Determine the [X, Y] coordinate at the center of the cell enclosing the given text.  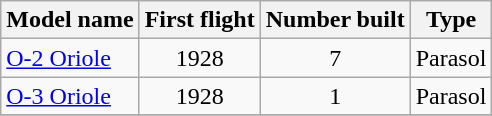
7 [335, 58]
Type [451, 20]
Number built [335, 20]
Model name [70, 20]
O-2 Oriole [70, 58]
O-3 Oriole [70, 96]
1 [335, 96]
First flight [200, 20]
